Output the (x, y) coordinate of the center of the cell containing the given text.  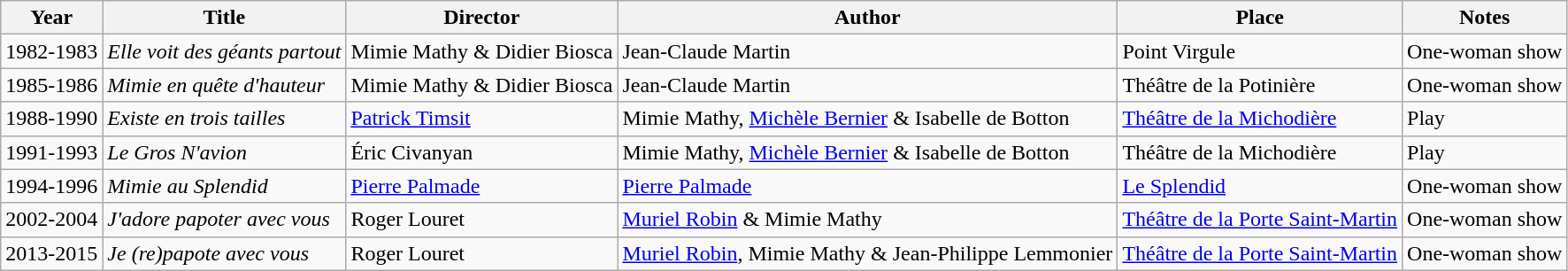
Elle voit des géants partout (225, 51)
Existe en trois tailles (225, 119)
Director (481, 18)
Éric Civanyan (481, 152)
Patrick Timsit (481, 119)
J'adore papoter avec vous (225, 220)
Mimie au Splendid (225, 186)
Notes (1485, 18)
2002-2004 (51, 220)
Le Splendid (1260, 186)
Le Gros N'avion (225, 152)
Author (867, 18)
1985-1986 (51, 85)
1988-1990 (51, 119)
Muriel Robin & Mimie Mathy (867, 220)
Year (51, 18)
1982-1983 (51, 51)
Théâtre de la Potinière (1260, 85)
2013-2015 (51, 253)
Place (1260, 18)
Je (re)papote avec vous (225, 253)
Muriel Robin, Mimie Mathy & Jean-Philippe Lemmonier (867, 253)
Title (225, 18)
Mimie en quête d'hauteur (225, 85)
1991-1993 (51, 152)
Point Virgule (1260, 51)
1994-1996 (51, 186)
